Return [x, y] of the center of cell containing provided text 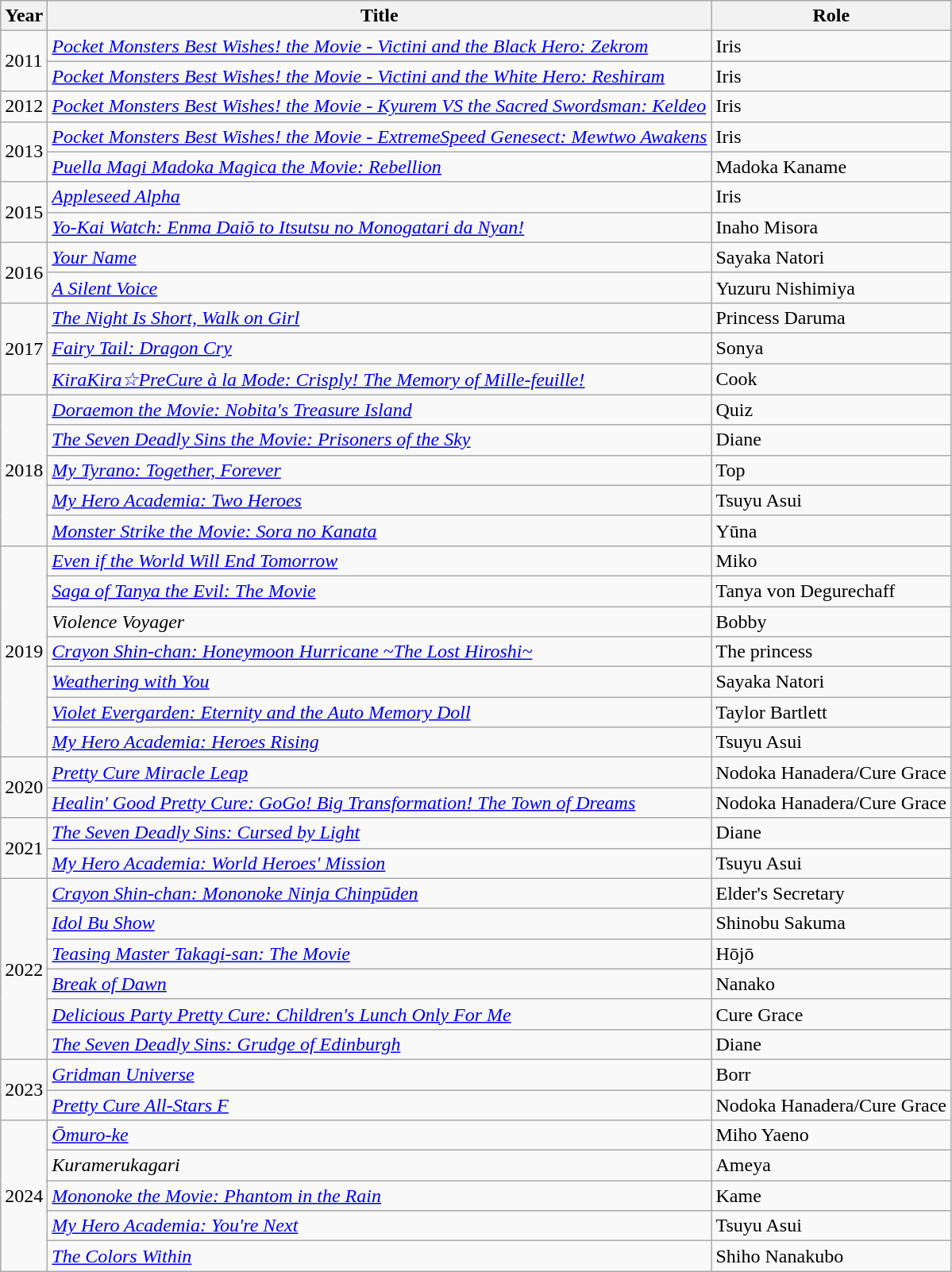
Princess Daruma [831, 318]
Violet Evergarden: Eternity and the Auto Memory Doll [380, 712]
My Tyrano: Together, Forever [380, 470]
Miho Yaeno [831, 1135]
Teasing Master Takagi-san: The Movie [380, 954]
Miko [831, 561]
Pocket Monsters Best Wishes! the Movie - ExtremeSpeed Genesect: Mewtwo Awakens [380, 137]
Role [831, 16]
2018 [24, 470]
Pretty Cure Miracle Leap [380, 773]
My Hero Academia: You're Next [380, 1226]
Crayon Shin-chan: Honeymoon Hurricane ~The Lost Hiroshi~ [380, 652]
Yuzuru Nishimiya [831, 287]
Your Name [380, 257]
Appleseed Alpha [380, 197]
2021 [24, 848]
2024 [24, 1196]
Violence Voyager [380, 622]
Puella Magi Madoka Magica the Movie: Rebellion [380, 167]
Borr [831, 1074]
Nanako [831, 984]
Kuramerukagari [380, 1166]
Healin' Good Pretty Cure: GoGo! Big Transformation! The Town of Dreams [380, 803]
Cook [831, 380]
2017 [24, 349]
Yūna [831, 530]
The Seven Deadly Sins the Movie: Prisoners of the Sky [380, 440]
The Seven Deadly Sins: Grudge of Edinburgh [380, 1044]
Title [380, 16]
Gridman Universe [380, 1074]
Elder's Secretary [831, 893]
Cure Grace [831, 1014]
Crayon Shin-chan: Mononoke Ninja Chinpūden [380, 893]
The Seven Deadly Sins: Cursed by Light [380, 833]
Quiz [831, 410]
Madoka Kaname [831, 167]
My Hero Academia: Two Heroes [380, 500]
2020 [24, 788]
2013 [24, 152]
Top [831, 470]
Delicious Party Pretty Cure: Children's Lunch Only For Me [380, 1014]
Ameya [831, 1166]
Doraemon the Movie: Nobita's Treasure Island [380, 410]
Saga of Tanya the Evil: The Movie [380, 591]
Yo-Kai Watch: Enma Daiō to Itsutsu no Monogatari da Nyan! [380, 227]
2015 [24, 212]
Mononoke the Movie: Phantom in the Rain [380, 1196]
The Colors Within [380, 1256]
Shiho Nanakubo [831, 1256]
2011 [24, 61]
2023 [24, 1089]
KiraKira☆PreCure à la Mode: Crisply! The Memory of Mille-feuille! [380, 380]
Bobby [831, 622]
Shinobu Sakuma [831, 923]
Pocket Monsters Best Wishes! the Movie - Kyurem VS the Sacred Swordsman: Keldeo [380, 106]
Hōjō [831, 954]
Ōmuro-ke [380, 1135]
Sonya [831, 348]
Year [24, 16]
2016 [24, 272]
Idol Bu Show [380, 923]
Pretty Cure All-Stars F [380, 1104]
Even if the World Will End Tomorrow [380, 561]
2022 [24, 969]
Tanya von Degurechaff [831, 591]
Monster Strike the Movie: Sora no Kanata [380, 530]
My Hero Academia: World Heroes' Mission [380, 863]
2019 [24, 651]
Pocket Monsters Best Wishes! the Movie - Victini and the White Hero: Reshiram [380, 76]
The Night Is Short, Walk on Girl [380, 318]
2012 [24, 106]
My Hero Academia: Heroes Rising [380, 742]
A Silent Voice [380, 287]
The princess [831, 652]
Kame [831, 1196]
Weathering with You [380, 682]
Break of Dawn [380, 984]
Fairy Tail: Dragon Cry [380, 348]
Pocket Monsters Best Wishes! the Movie - Victini and the Black Hero: Zekrom [380, 46]
Inaho Misora [831, 227]
Taylor Bartlett [831, 712]
